Determine the (X, Y) coordinate at the center of the cell enclosing the given text.  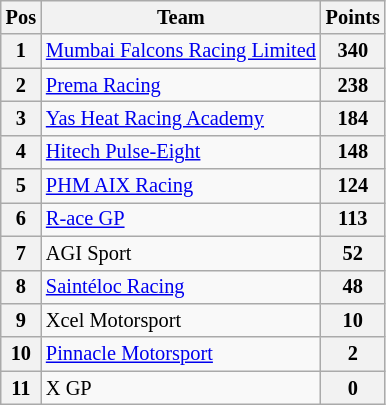
184 (353, 118)
Hitech Pulse-Eight (181, 152)
X GP (181, 388)
7 (21, 253)
5 (21, 186)
Mumbai Falcons Racing Limited (181, 51)
340 (353, 51)
124 (353, 186)
11 (21, 388)
148 (353, 152)
Xcel Motorsport (181, 320)
0 (353, 388)
Prema Racing (181, 85)
52 (353, 253)
48 (353, 287)
6 (21, 219)
8 (21, 287)
Team (181, 17)
113 (353, 219)
PHM AIX Racing (181, 186)
Yas Heat Racing Academy (181, 118)
4 (21, 152)
Points (353, 17)
Pinnacle Motorsport (181, 354)
1 (21, 51)
AGI Sport (181, 253)
Pos (21, 17)
Saintéloc Racing (181, 287)
3 (21, 118)
238 (353, 85)
9 (21, 320)
R-ace GP (181, 219)
